From the cell containing the given text, extract its center point as [x, y] coordinate. 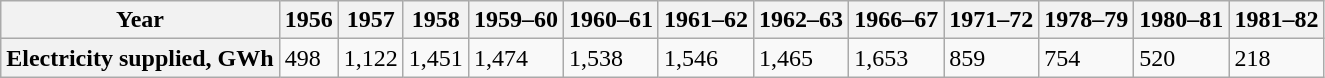
754 [1086, 58]
Electricity supplied, GWh [140, 58]
1961–62 [706, 20]
1959–60 [516, 20]
498 [308, 58]
1,538 [610, 58]
859 [992, 58]
1978–79 [1086, 20]
1957 [370, 20]
1966–67 [896, 20]
1962–63 [802, 20]
1,465 [802, 58]
1981–82 [1276, 20]
1,451 [436, 58]
Year [140, 20]
1971–72 [992, 20]
1,653 [896, 58]
1,474 [516, 58]
520 [1182, 58]
1958 [436, 20]
1980–81 [1182, 20]
1960–61 [610, 20]
1,546 [706, 58]
1,122 [370, 58]
1956 [308, 20]
218 [1276, 58]
